Search for the cell housing the specified text and yield its (x, y) center coordinate. 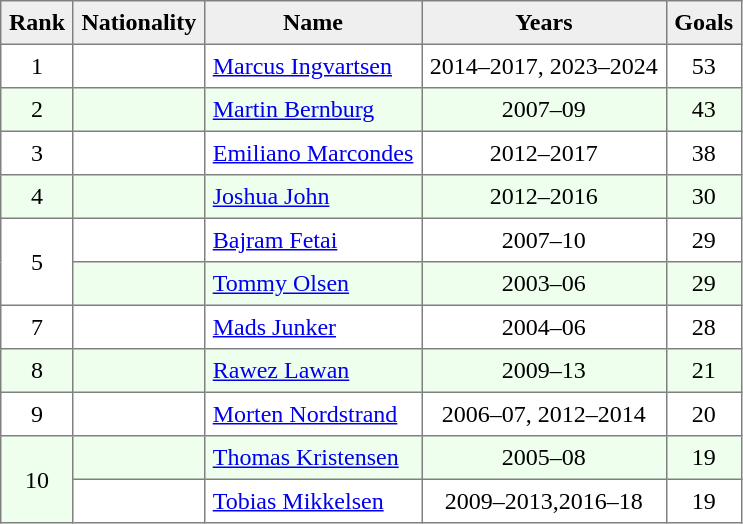
Tommy Olsen (312, 284)
2012–2017 (544, 153)
30 (704, 197)
Morten Nordstrand (312, 414)
43 (704, 110)
53 (704, 66)
1 (38, 66)
Nationality (138, 23)
Name (312, 23)
9 (38, 414)
2014–2017, 2023–2024 (544, 66)
21 (704, 371)
Rawez Lawan (312, 371)
4 (38, 197)
Mads Junker (312, 327)
Joshua John (312, 197)
2005–08 (544, 458)
Martin Bernburg (312, 110)
8 (38, 371)
2003–06 (544, 284)
Marcus Ingvartsen (312, 66)
Rank (38, 23)
2 (38, 110)
Years (544, 23)
2007–10 (544, 240)
5 (38, 262)
Goals (704, 23)
2009–13 (544, 371)
2009–2013,2016–18 (544, 501)
2004–06 (544, 327)
Emiliano Marcondes (312, 153)
2012–2016 (544, 197)
20 (704, 414)
Thomas Kristensen (312, 458)
2007–09 (544, 110)
Tobias Mikkelsen (312, 501)
3 (38, 153)
28 (704, 327)
38 (704, 153)
10 (38, 480)
7 (38, 327)
Bajram Fetai (312, 240)
2006–07, 2012–2014 (544, 414)
